Output the [x, y] coordinate of the center of the cell containing the given text.  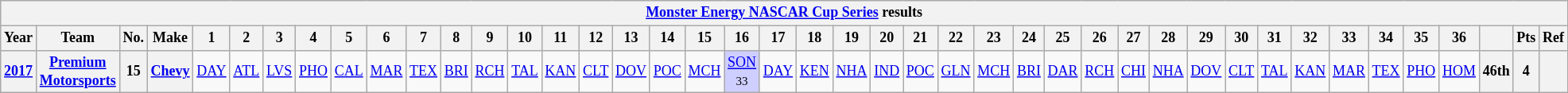
28 [1168, 38]
KEN [814, 72]
23 [994, 38]
6 [386, 38]
34 [1386, 38]
Year [19, 38]
36 [1460, 38]
2 [246, 38]
29 [1206, 38]
7 [424, 38]
IND [887, 72]
14 [667, 38]
12 [596, 38]
13 [631, 38]
8 [456, 38]
ATL [246, 72]
Ref [1554, 38]
Team [78, 38]
No. [134, 38]
SON33 [743, 72]
17 [778, 38]
Make [170, 38]
Premium Motorsports [78, 72]
22 [956, 38]
10 [525, 38]
31 [1275, 38]
20 [887, 38]
18 [814, 38]
24 [1029, 38]
32 [1310, 38]
16 [743, 38]
25 [1062, 38]
21 [921, 38]
30 [1242, 38]
46th [1496, 72]
DAR [1062, 72]
9 [490, 38]
5 [348, 38]
LVS [280, 72]
CAL [348, 72]
27 [1134, 38]
1 [212, 38]
Monster Energy NASCAR Cup Series results [784, 13]
11 [561, 38]
2017 [19, 72]
3 [280, 38]
33 [1349, 38]
CHI [1134, 72]
26 [1100, 38]
Pts [1527, 38]
19 [852, 38]
HOM [1460, 72]
35 [1422, 38]
GLN [956, 72]
Chevy [170, 72]
